For the text-containing cell, return its midpoint in (x, y) coordinate format. 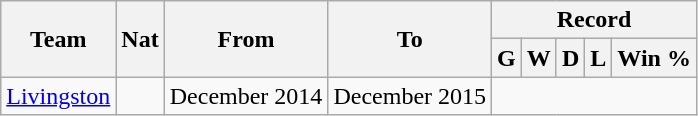
D (570, 58)
December 2015 (410, 96)
Team (58, 39)
Win % (654, 58)
L (598, 58)
Livingston (58, 96)
G (507, 58)
From (246, 39)
Nat (140, 39)
W (538, 58)
To (410, 39)
Record (594, 20)
December 2014 (246, 96)
